For the text-containing cell, return its midpoint in [x, y] coordinate format. 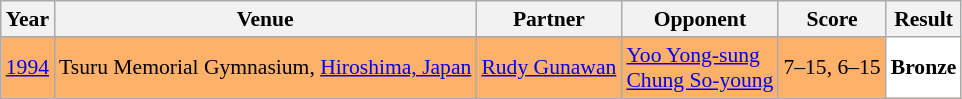
Result [924, 19]
Rudy Gunawan [548, 68]
Yoo Yong-sung Chung So-young [700, 68]
Bronze [924, 68]
Opponent [700, 19]
Tsuru Memorial Gymnasium, Hiroshima, Japan [265, 68]
1994 [28, 68]
7–15, 6–15 [832, 68]
Year [28, 19]
Venue [265, 19]
Score [832, 19]
Partner [548, 19]
